Scan for the cell matching the given text and deliver its (x, y) coordinate at center. 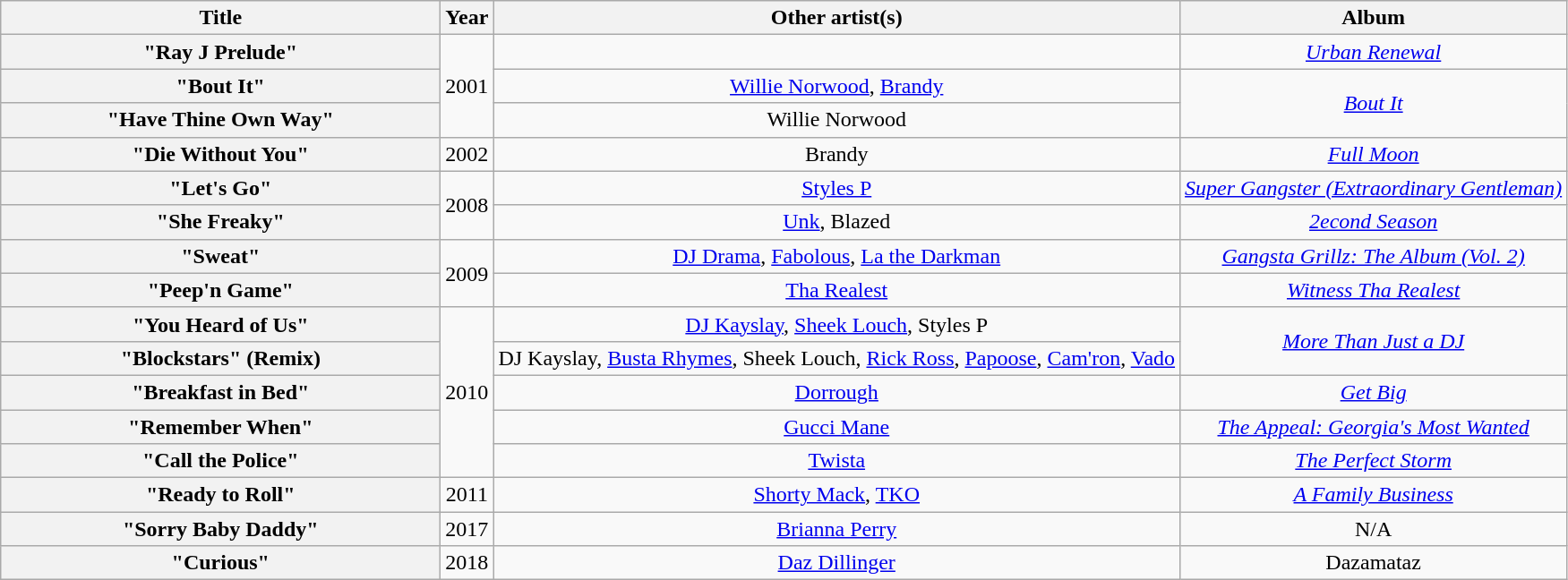
Urban Renewal (1374, 52)
"Remember When" (220, 427)
Title (220, 18)
Unk, Blazed (836, 222)
Gucci Mane (836, 427)
"She Freaky" (220, 222)
Album (1374, 18)
Brianna Perry (836, 529)
Get Big (1374, 392)
"Have Thine Own Way" (220, 120)
2002 (467, 154)
Dazamataz (1374, 563)
"Die Without You" (220, 154)
DJ Drama, Fabolous, La the Darkman (836, 256)
2001 (467, 86)
2018 (467, 563)
"Bout It" (220, 86)
Year (467, 18)
DJ Kayslay, Busta Rhymes, Sheek Louch, Rick Ross, Papoose, Cam'ron, Vado (836, 358)
A Family Business (1374, 495)
2017 (467, 529)
N/A (1374, 529)
"Ready to Roll" (220, 495)
"Sweat" (220, 256)
2econd Season (1374, 222)
Full Moon (1374, 154)
"Peep'n Game" (220, 290)
Twista (836, 461)
2009 (467, 273)
"Let's Go" (220, 188)
"Curious" (220, 563)
2010 (467, 392)
The Appeal: Georgia's Most Wanted (1374, 427)
Willie Norwood (836, 120)
Super Gangster (Extraordinary Gentleman) (1374, 188)
Other artist(s) (836, 18)
Gangsta Grillz: The Album (Vol. 2) (1374, 256)
The Perfect Storm (1374, 461)
Bout It (1374, 103)
"You Heard of Us" (220, 324)
Shorty Mack, TKO (836, 495)
More Than Just a DJ (1374, 341)
Styles P (836, 188)
Dorrough (836, 392)
Brandy (836, 154)
"Ray J Prelude" (220, 52)
"Blockstars" (Remix) (220, 358)
Willie Norwood, Brandy (836, 86)
"Call the Police" (220, 461)
DJ Kayslay, Sheek Louch, Styles P (836, 324)
Tha Realest (836, 290)
"Sorry Baby Daddy" (220, 529)
Daz Dillinger (836, 563)
2011 (467, 495)
2008 (467, 205)
Witness Tha Realest (1374, 290)
"Breakfast in Bed" (220, 392)
